From the cell containing the given text, extract its center point as (x, y) coordinate. 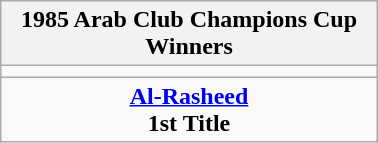
1985 Arab Club Champions Cup Winners (189, 34)
Al-Rasheed1st Title (189, 110)
